For the text-containing cell, return its midpoint in (X, Y) coordinate format. 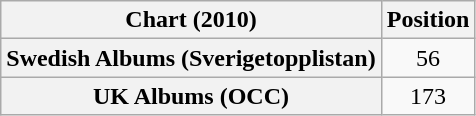
56 (428, 58)
173 (428, 96)
UK Albums (OCC) (191, 96)
Chart (2010) (191, 20)
Swedish Albums (Sverigetopplistan) (191, 58)
Position (428, 20)
